Output the [X, Y] coordinate of the center of the cell containing the given text.  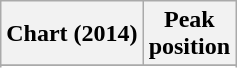
Peak position [189, 34]
Chart (2014) [72, 34]
